For the text-containing cell, return its midpoint in [X, Y] coordinate format. 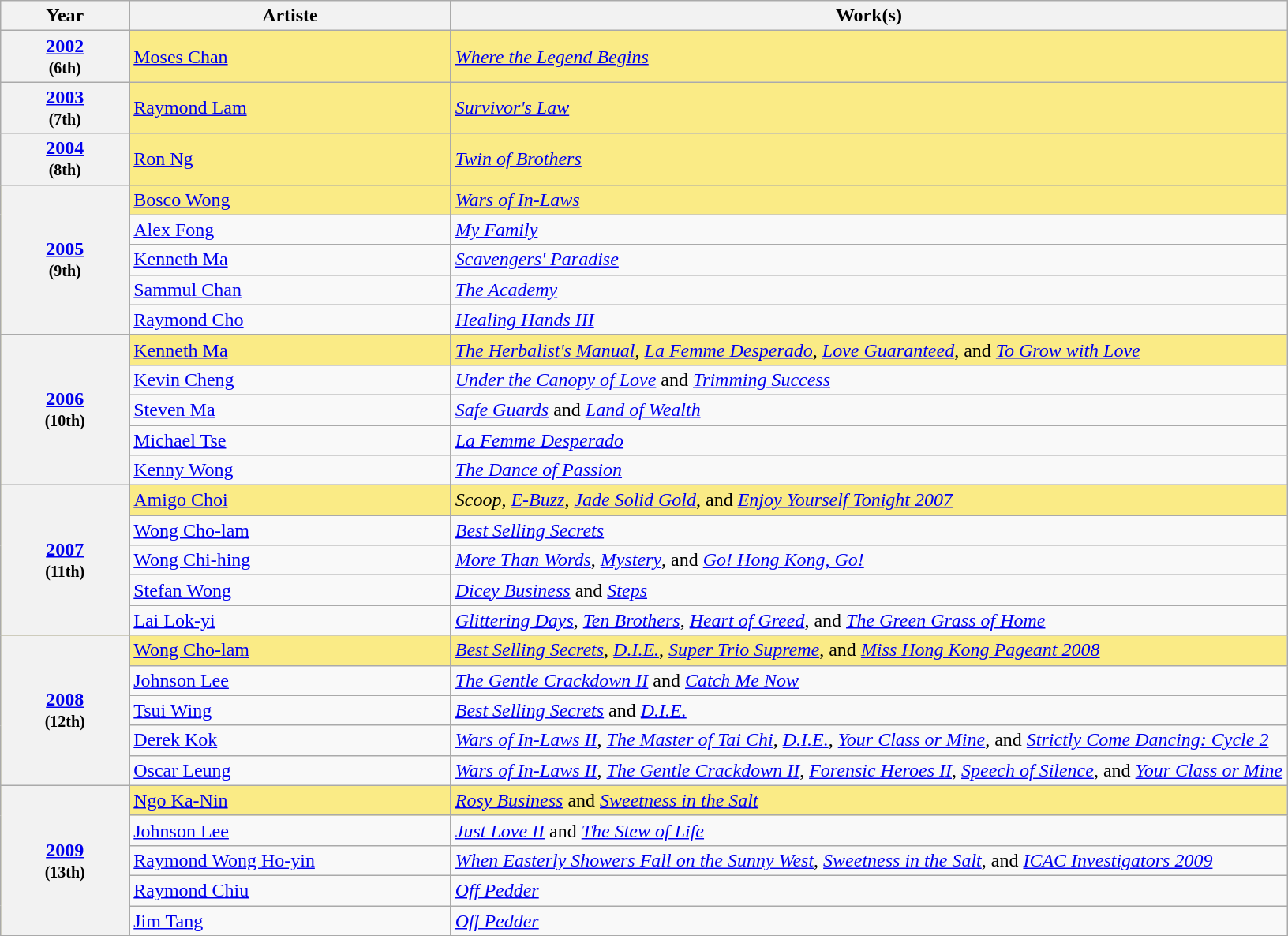
Best Selling Secrets [868, 530]
2008(12th) [65, 710]
Amigo Choi [290, 500]
Sammul Chan [290, 290]
2004(8th) [65, 159]
2003(7th) [65, 107]
Wars of In-Laws II, The Gentle Crackdown II, Forensic Heroes II, Speech of Silence, and Your Class or Mine [868, 770]
The Academy [868, 290]
2002(6th) [65, 57]
Ngo Ka-Nin [290, 800]
Scoop, E-Buzz, Jade Solid Gold, and Enjoy Yourself Tonight 2007 [868, 500]
Kenny Wong [290, 470]
Derek Kok [290, 740]
Work(s) [868, 16]
The Herbalist's Manual, La Femme Desperado, Love Guaranteed, and To Grow with Love [868, 350]
Where the Legend Begins [868, 57]
When Easterly Showers Fall on the Sunny West, Sweetness in the Salt, and ICAC Investigators 2009 [868, 860]
Artiste [290, 16]
Bosco Wong [290, 200]
Wong Chi-hing [290, 560]
Rosy Business and Sweetness in the Salt [868, 800]
Michael Tse [290, 440]
Tsui Wing [290, 710]
2009(13th) [65, 860]
Just Love II and The Stew of Life [868, 830]
2007(11th) [65, 560]
Oscar Leung [290, 770]
Lai Lok-yi [290, 620]
Survivor's Law [868, 107]
Year [65, 16]
Glittering Days, Ten Brothers, Heart of Greed, and The Green Grass of Home [868, 620]
Kevin Cheng [290, 380]
Best Selling Secrets and D.I.E. [868, 710]
Raymond Lam [290, 107]
2006 (10th) [65, 410]
More Than Words, Mystery, and Go! Hong Kong, Go! [868, 560]
The Dance of Passion [868, 470]
Safe Guards and Land of Wealth [868, 410]
Alex Fong [290, 230]
Wars of In-Laws [868, 200]
Raymond Cho [290, 320]
2005(9th) [65, 260]
Ron Ng [290, 159]
Scavengers' Paradise [868, 260]
Under the Canopy of Love and Trimming Success [868, 380]
Dicey Business and Steps [868, 590]
Wars of In-Laws II, The Master of Tai Chi, D.I.E., Your Class or Mine, and Strictly Come Dancing: Cycle 2 [868, 740]
Raymond Wong Ho-yin [290, 860]
Twin of Brothers [868, 159]
Healing Hands III [868, 320]
Moses Chan [290, 57]
La Femme Desperado [868, 440]
The Gentle Crackdown II and Catch Me Now [868, 680]
Stefan Wong [290, 590]
Best Selling Secrets, D.I.E., Super Trio Supreme, and Miss Hong Kong Pageant 2008 [868, 650]
Steven Ma [290, 410]
Jim Tang [290, 921]
My Family [868, 230]
Raymond Chiu [290, 890]
